Identify which cell holds the provided text, then report its (x, y) central coordinate. 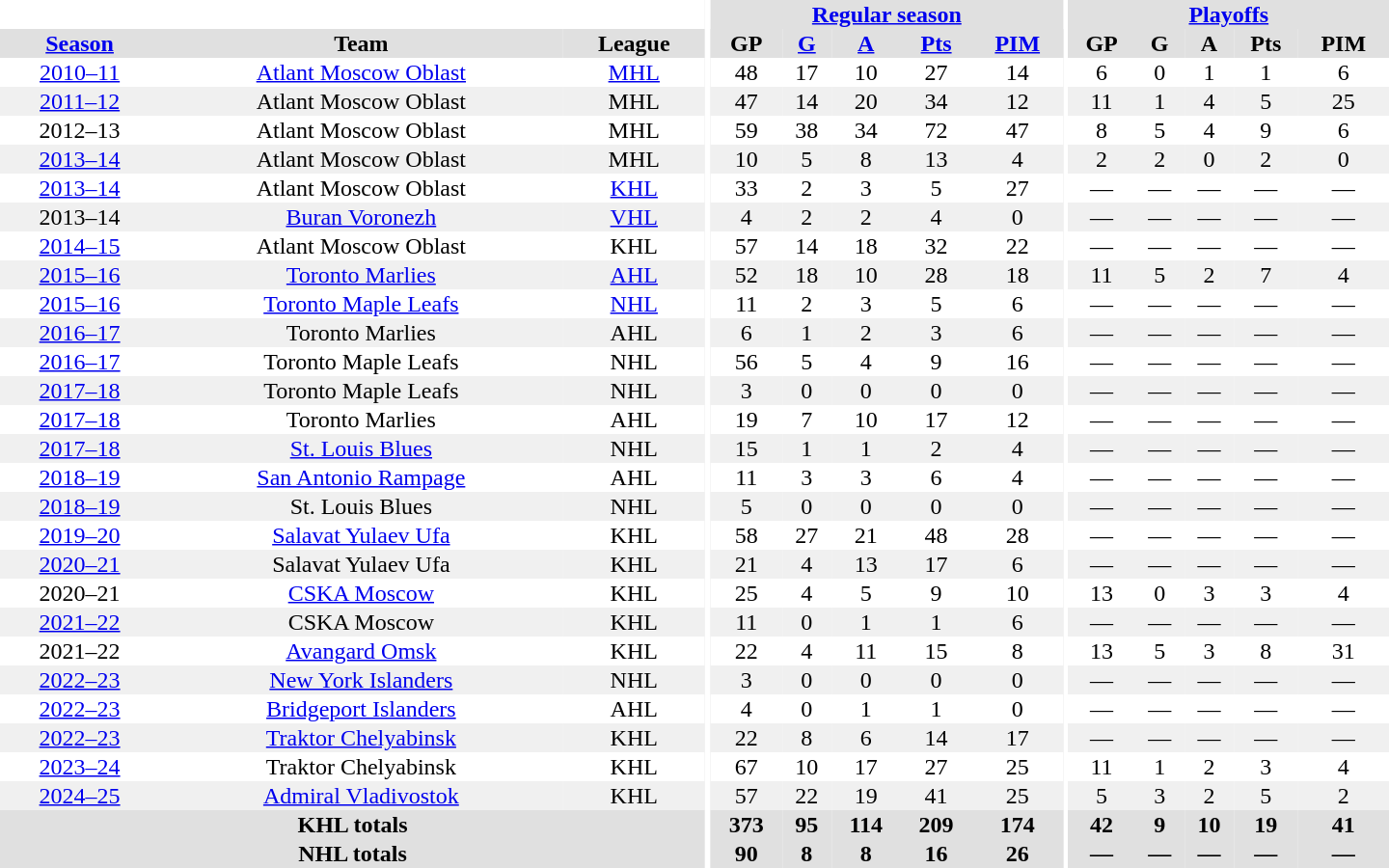
Playoffs (1229, 14)
KHL totals (353, 825)
Team (361, 43)
90 (747, 854)
League (635, 43)
2014–15 (79, 246)
Regular season (887, 14)
72 (937, 130)
Buran Voronezh (361, 217)
2024–25 (79, 796)
52 (747, 275)
VHL (635, 217)
2023–24 (79, 767)
114 (866, 825)
42 (1102, 825)
2011–12 (79, 101)
67 (747, 767)
32 (937, 246)
33 (747, 188)
38 (806, 130)
Season (79, 43)
56 (747, 362)
31 (1344, 651)
2010–11 (79, 72)
209 (937, 825)
Avangard Omsk (361, 651)
59 (747, 130)
58 (747, 535)
20 (866, 101)
174 (1018, 825)
Admiral Vladivostok (361, 796)
New York Islanders (361, 680)
95 (806, 825)
San Antonio Rampage (361, 477)
Bridgeport Islanders (361, 709)
2019–20 (79, 535)
NHL totals (353, 854)
26 (1018, 854)
373 (747, 825)
2012–13 (79, 130)
